Identify which cell holds the provided text, then report its [x, y] central coordinate. 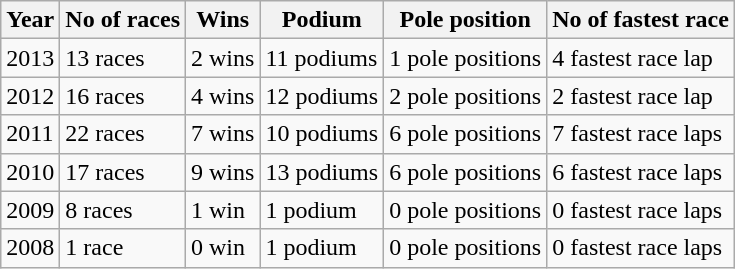
2012 [30, 96]
No of fastest race [641, 20]
13 races [123, 58]
7 wins [223, 134]
16 races [123, 96]
Year [30, 20]
2 wins [223, 58]
22 races [123, 134]
Podium [322, 20]
1 race [123, 248]
11 podiums [322, 58]
10 podiums [322, 134]
12 podiums [322, 96]
0 win [223, 248]
9 wins [223, 172]
2010 [30, 172]
No of races [123, 20]
Pole position [466, 20]
17 races [123, 172]
2013 [30, 58]
1 pole positions [466, 58]
2 pole positions [466, 96]
Wins [223, 20]
13 podiums [322, 172]
4 wins [223, 96]
6 fastest race laps [641, 172]
2011 [30, 134]
8 races [123, 210]
1 win [223, 210]
2009 [30, 210]
7 fastest race laps [641, 134]
4 fastest race lap [641, 58]
2008 [30, 248]
2 fastest race lap [641, 96]
